Extract the [X, Y] coordinate from the center of the cell holding the provided text.  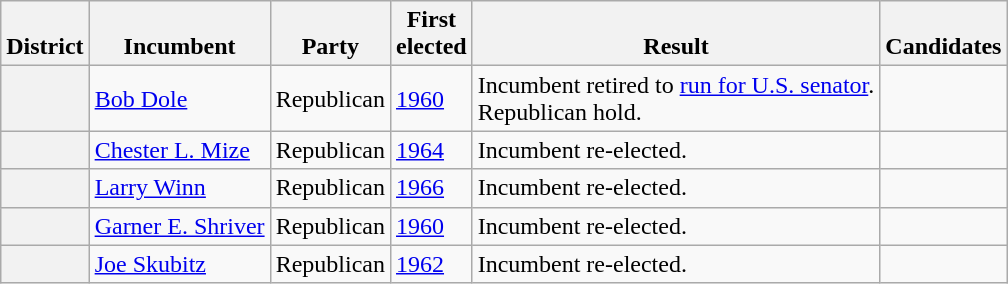
Bob Dole [180, 98]
Incumbent [180, 34]
Chester L. Mize [180, 150]
Larry Winn [180, 188]
Garner E. Shriver [180, 226]
Incumbent retired to run for U.S. senator.Republican hold. [676, 98]
District [45, 34]
1964 [431, 150]
Party [330, 34]
Candidates [944, 34]
1966 [431, 188]
Result [676, 34]
Joe Skubitz [180, 264]
Firstelected [431, 34]
1962 [431, 264]
